Capture the cell that displays the provided text and extract its [x, y] central coordinate. 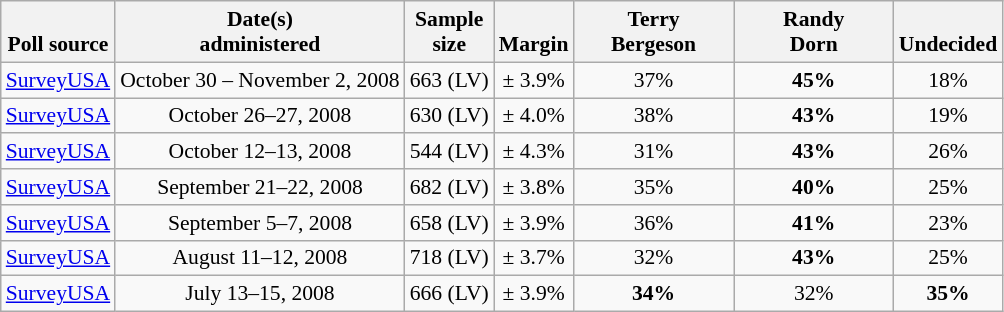
September 21–22, 2008 [260, 187]
544 (LV) [450, 152]
40% [814, 187]
Poll source [58, 32]
18% [948, 80]
31% [653, 152]
± 4.3% [534, 152]
Margin [534, 32]
October 30 – November 2, 2008 [260, 80]
23% [948, 223]
41% [814, 223]
Samplesize [450, 32]
Date(s)administered [260, 32]
663 (LV) [450, 80]
718 (LV) [450, 258]
45% [814, 80]
October 26–27, 2008 [260, 116]
July 13–15, 2008 [260, 294]
37% [653, 80]
± 3.7% [534, 258]
36% [653, 223]
Undecided [948, 32]
± 4.0% [534, 116]
666 (LV) [450, 294]
19% [948, 116]
658 (LV) [450, 223]
October 12–13, 2008 [260, 152]
RandyDorn [814, 32]
34% [653, 294]
38% [653, 116]
August 11–12, 2008 [260, 258]
682 (LV) [450, 187]
± 3.8% [534, 187]
TerryBergeson [653, 32]
26% [948, 152]
September 5–7, 2008 [260, 223]
630 (LV) [450, 116]
